From the cell containing the given text, extract its center point as (X, Y) coordinate. 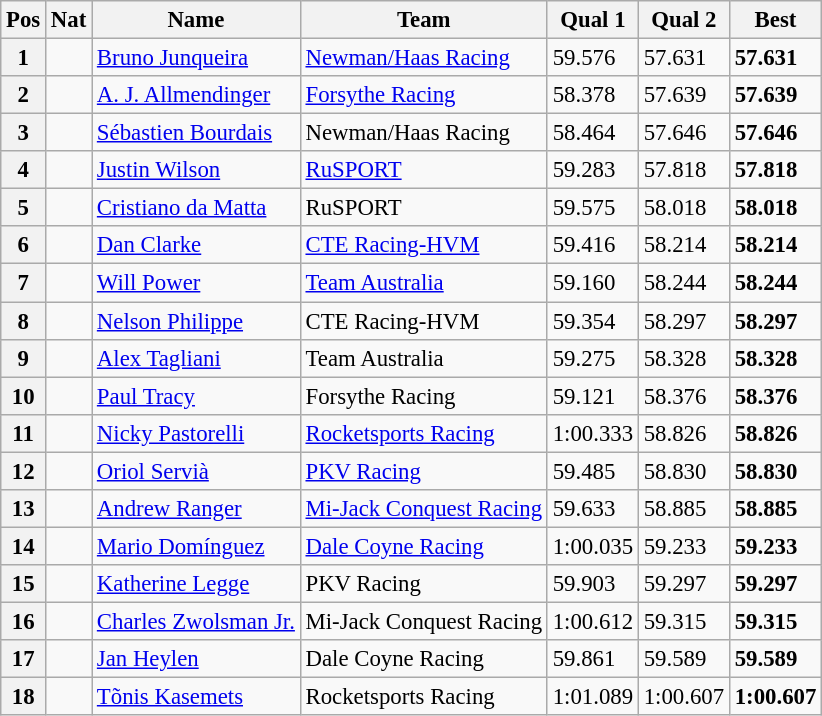
16 (24, 621)
10 (24, 396)
Qual 1 (592, 20)
Justin Wilson (196, 170)
6 (24, 245)
8 (24, 321)
Name (196, 20)
Pos (24, 20)
Charles Zwolsman Jr. (196, 621)
A. J. Allmendinger (196, 95)
11 (24, 433)
Andrew Ranger (196, 509)
Cristiano da Matta (196, 208)
3 (24, 133)
Paul Tracy (196, 396)
9 (24, 358)
58.464 (592, 133)
59.576 (592, 58)
Oriol Servià (196, 471)
Will Power (196, 283)
1 (24, 58)
59.354 (592, 321)
Alex Tagliani (196, 358)
59.485 (592, 471)
Katherine Legge (196, 584)
58.378 (592, 95)
1:00.612 (592, 621)
59.575 (592, 208)
5 (24, 208)
1:00.035 (592, 546)
Best (775, 20)
59.160 (592, 283)
Bruno Junqueira (196, 58)
59.416 (592, 245)
Qual 2 (684, 20)
Nicky Pastorelli (196, 433)
59.861 (592, 659)
Tõnis Kasemets (196, 697)
17 (24, 659)
Dan Clarke (196, 245)
14 (24, 546)
Mario Domínguez (196, 546)
18 (24, 697)
59.633 (592, 509)
1:01.089 (592, 697)
Team (424, 20)
Sébastien Bourdais (196, 133)
4 (24, 170)
Jan Heylen (196, 659)
12 (24, 471)
7 (24, 283)
15 (24, 584)
59.121 (592, 396)
59.275 (592, 358)
1:00.333 (592, 433)
59.903 (592, 584)
2 (24, 95)
13 (24, 509)
Nelson Philippe (196, 321)
Nat (69, 20)
59.283 (592, 170)
